Output the [x, y] coordinate of the center of the cell containing the given text.  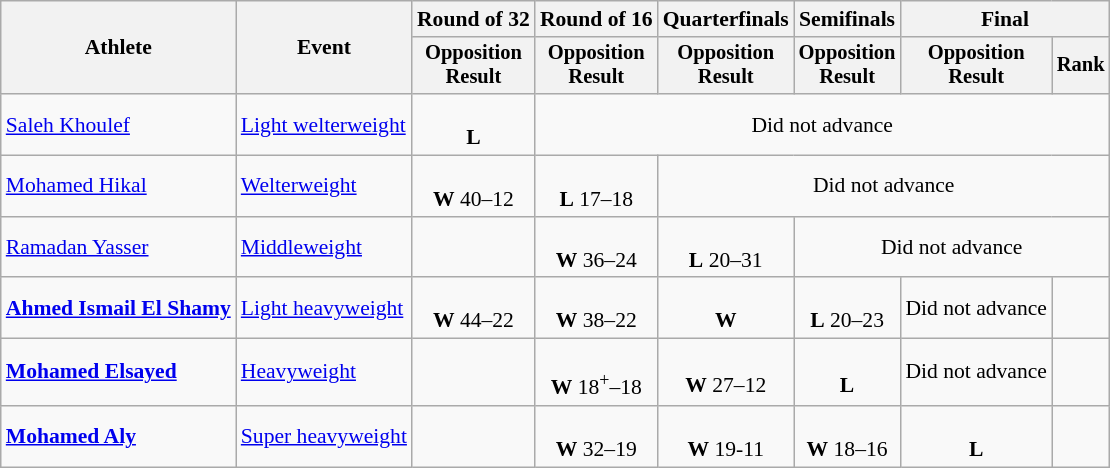
W [726, 308]
Mohamed Aly [118, 436]
Super heavyweight [324, 436]
W 32–19 [596, 436]
W 36–24 [596, 248]
L 20–31 [726, 248]
Light heavyweight [324, 308]
Ahmed Ismail El Shamy [118, 308]
Saleh Khoulef [118, 124]
W 38–22 [596, 308]
Welterweight [324, 186]
L 17–18 [596, 186]
Ramadan Yasser [118, 248]
Round of 32 [474, 19]
Event [324, 48]
Light welterweight [324, 124]
W 18–16 [848, 436]
L 20–23 [848, 308]
Quarterfinals [726, 19]
Round of 16 [596, 19]
Mohamed Hikal [118, 186]
Mohamed Elsayed [118, 372]
Rank [1081, 66]
W 40–12 [474, 186]
W 27–12 [726, 372]
Athlete [118, 48]
W 18+–18 [596, 372]
W 19-11 [726, 436]
Final [1004, 19]
Semifinals [848, 19]
Heavyweight [324, 372]
Middleweight [324, 248]
W 44–22 [474, 308]
